Scan for the cell matching the given text and deliver its [x, y] coordinate at center. 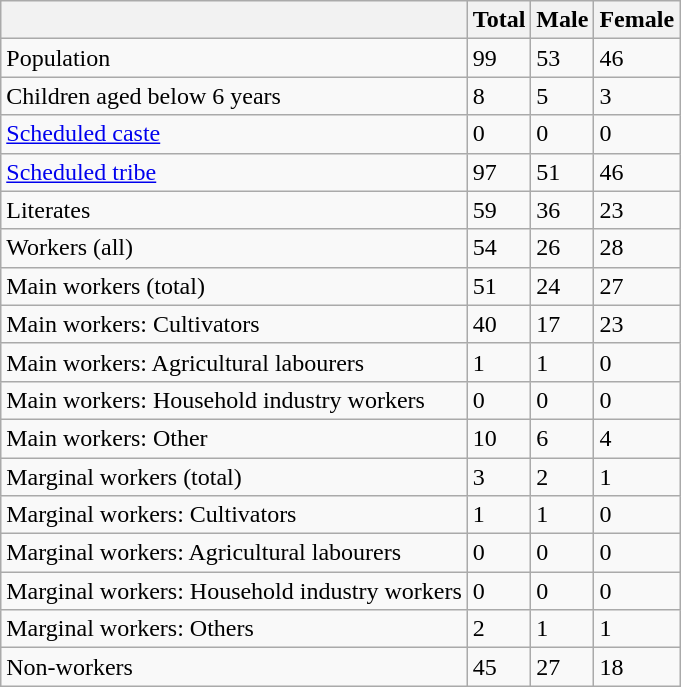
24 [562, 286]
54 [499, 248]
Marginal workers: Cultivators [234, 515]
8 [499, 96]
Main workers (total) [234, 286]
59 [499, 210]
Scheduled caste [234, 134]
Scheduled tribe [234, 172]
18 [637, 667]
Marginal workers: Household industry workers [234, 591]
6 [562, 438]
26 [562, 248]
53 [562, 58]
10 [499, 438]
36 [562, 210]
Main workers: Household industry workers [234, 400]
Main workers: Agricultural labourers [234, 362]
45 [499, 667]
4 [637, 438]
Total [499, 20]
Non-workers [234, 667]
Workers (all) [234, 248]
Population [234, 58]
Marginal workers: Others [234, 629]
Children aged below 6 years [234, 96]
Literates [234, 210]
Male [562, 20]
Main workers: Cultivators [234, 324]
Marginal workers: Agricultural labourers [234, 553]
28 [637, 248]
Marginal workers (total) [234, 477]
99 [499, 58]
97 [499, 172]
Main workers: Other [234, 438]
17 [562, 324]
40 [499, 324]
5 [562, 96]
Female [637, 20]
